From the cell containing the given text, extract its center point as (X, Y) coordinate. 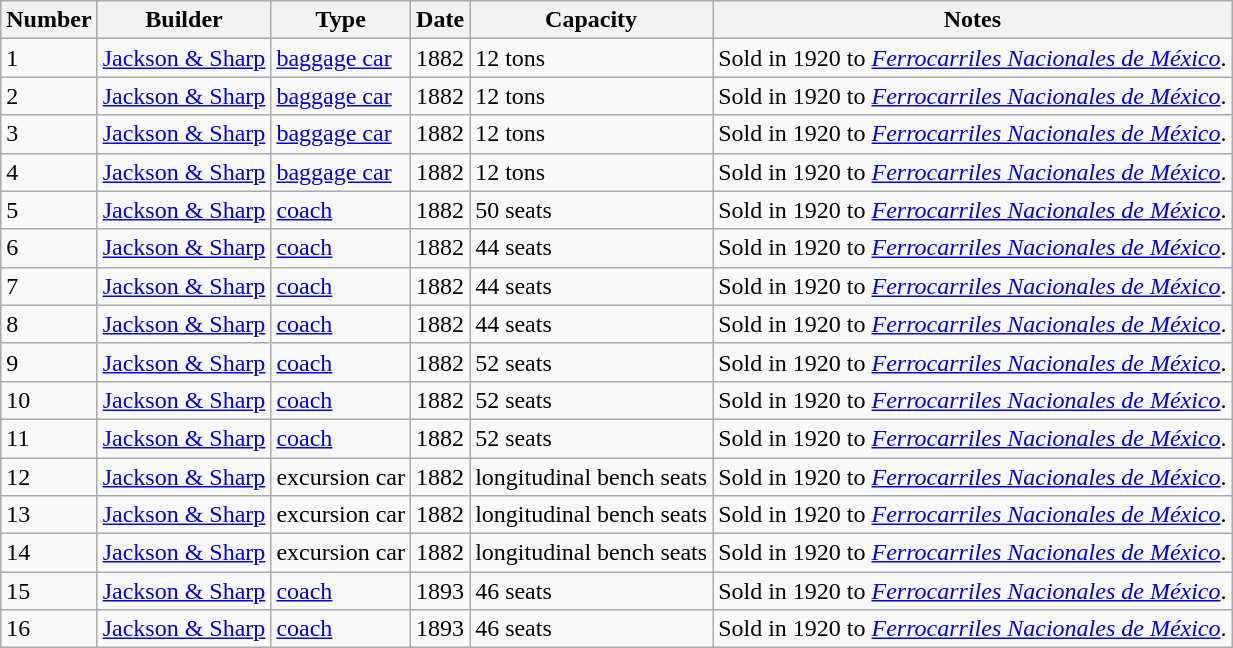
14 (49, 553)
16 (49, 629)
4 (49, 172)
9 (49, 362)
15 (49, 591)
Number (49, 20)
13 (49, 515)
50 seats (592, 210)
12 (49, 477)
5 (49, 210)
2 (49, 96)
11 (49, 438)
10 (49, 400)
7 (49, 286)
6 (49, 248)
1 (49, 58)
Date (440, 20)
Notes (972, 20)
8 (49, 324)
Type (341, 20)
Capacity (592, 20)
Builder (184, 20)
3 (49, 134)
